Determine the (x, y) coordinate at the center of the cell enclosing the given text.  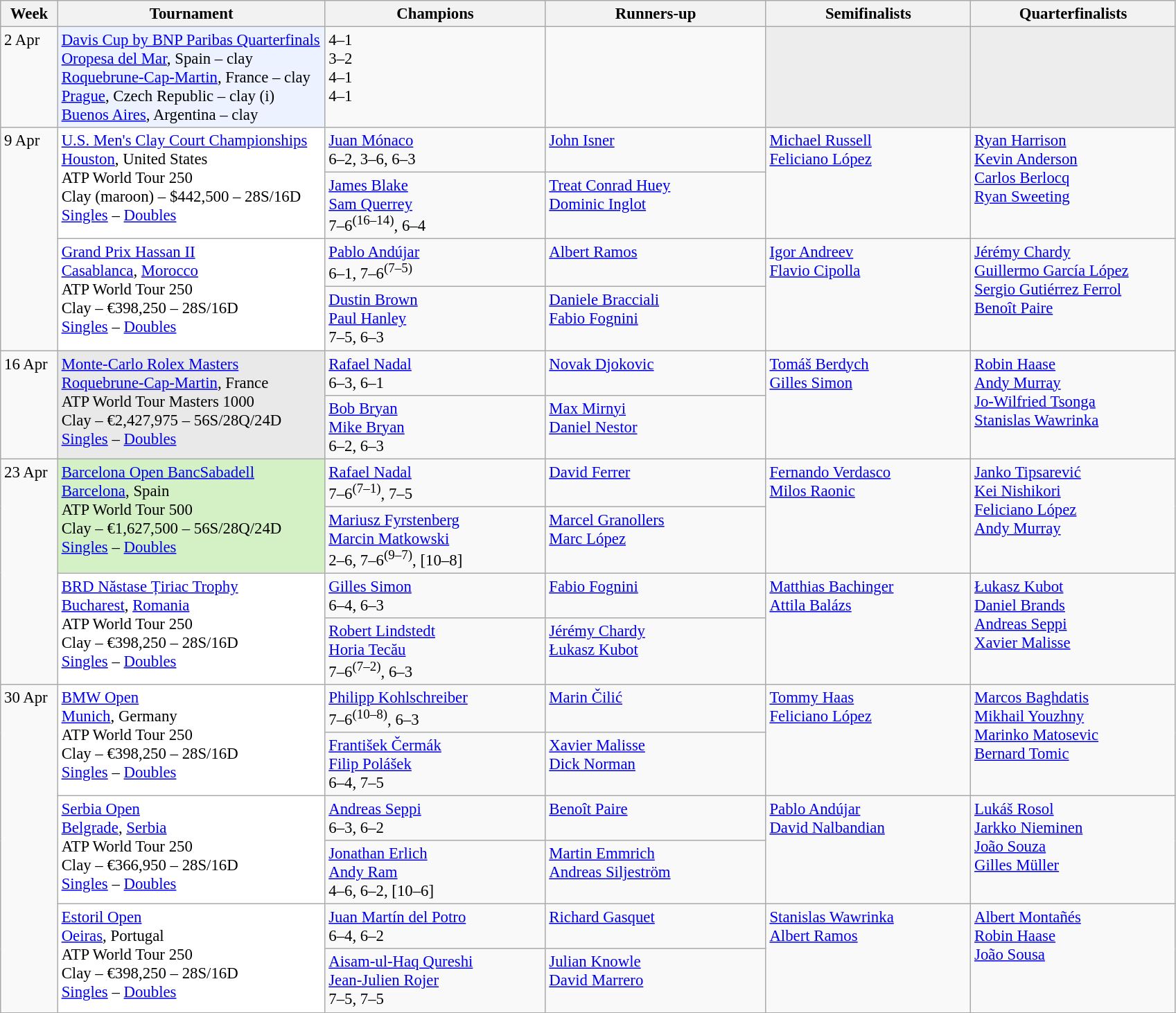
BRD Năstase Țiriac Trophy Bucharest, RomaniaATP World Tour 250Clay – €398,250 – 28S/16DSingles – Doubles (191, 629)
Janko Tipsarević Kei Nishikori Feliciano López Andy Murray (1073, 516)
16 Apr (29, 405)
Robin Haase Andy Murray Jo-Wilfried Tsonga Stanislas Wawrinka (1073, 405)
Grand Prix Hassan II Casablanca, MoroccoATP World Tour 250Clay – €398,250 – 28S/16DSingles – Doubles (191, 295)
John Isner (656, 150)
František Čermák Filip Polášek6–4, 7–5 (435, 764)
Juan Martín del Potro6–4, 6–2 (435, 927)
Lukáš Rosol Jarkko Nieminen João Souza Gilles Müller (1073, 850)
23 Apr (29, 572)
U.S. Men's Clay Court Championships Houston, United StatesATP World Tour 250Clay (maroon) – $442,500 – 28S/16DSingles – Doubles (191, 183)
9 Apr (29, 239)
Juan Mónaco6–2, 3–6, 6–3 (435, 150)
Jérémy Chardy Łukasz Kubot (656, 651)
4–1 3–2 4–1 4–1 (435, 78)
Marin Čilić (656, 708)
Tommy Haas Feliciano López (868, 740)
Aisam-ul-Haq Qureshi Jean-Julien Rojer7–5, 7–5 (435, 981)
Łukasz Kubot Daniel Brands Andreas Seppi Xavier Malisse (1073, 629)
Runners-up (656, 14)
Estoril Open Oeiras, PortugalATP World Tour 250Clay – €398,250 – 28S/16DSingles – Doubles (191, 958)
Stanislas Wawrinka Albert Ramos (868, 958)
Julian Knowle David Marrero (656, 981)
Rafael Nadal7–6(7–1), 7–5 (435, 482)
Jonathan Erlich Andy Ram 4–6, 6–2, [10–6] (435, 872)
Rafael Nadal6–3, 6–1 (435, 373)
Philipp Kohlschreiber7–6(10–8), 6–3 (435, 708)
Fernando Verdasco Milos Raonic (868, 516)
Quarterfinalists (1073, 14)
Andreas Seppi6–3, 6–2 (435, 819)
James Blake Sam Querrey7–6(16–14), 6–4 (435, 206)
Daniele Bracciali Fabio Fognini (656, 319)
Dustin Brown Paul Hanley7–5, 6–3 (435, 319)
Fabio Fognini (656, 596)
Jérémy Chardy Guillermo García López Sergio Gutiérrez Ferrol Benoît Paire (1073, 295)
2 Apr (29, 78)
Tournament (191, 14)
Pablo Andújar6–1, 7–6(7–5) (435, 263)
Monte-Carlo Rolex Masters Roquebrune-Cap-Martin, FranceATP World Tour Masters 1000Clay – €2,427,975 – 56S/28Q/24DSingles – Doubles (191, 405)
Albert Montañés Robin Haase João Sousa (1073, 958)
Champions (435, 14)
Gilles Simon6–4, 6–3 (435, 596)
Martin Emmrich Andreas Siljeström (656, 872)
Bob Bryan Mike Bryan6–2, 6–3 (435, 427)
Novak Djokovic (656, 373)
Richard Gasquet (656, 927)
Albert Ramos (656, 263)
David Ferrer (656, 482)
Barcelona Open BancSabadell Barcelona, SpainATP World Tour 500Clay – €1,627,500 – 56S/28Q/24DSingles – Doubles (191, 516)
Week (29, 14)
Robert Lindstedt Horia Tecău7–6(7–2), 6–3 (435, 651)
30 Apr (29, 848)
Treat Conrad Huey Dominic Inglot (656, 206)
Serbia Open Belgrade, SerbiaATP World Tour 250Clay – €366,950 – 28S/16DSingles – Doubles (191, 850)
Semifinalists (868, 14)
Marcos Baghdatis Mikhail Youzhny Marinko Matosevic Bernard Tomic (1073, 740)
Mariusz Fyrstenberg Marcin Matkowski2–6, 7–6(9–7), [10–8] (435, 540)
Xavier Malisse Dick Norman (656, 764)
Matthias Bachinger Attila Balázs (868, 629)
Ryan Harrison Kevin Anderson Carlos Berlocq Ryan Sweeting (1073, 183)
Pablo Andújar David Nalbandian (868, 850)
Benoît Paire (656, 819)
Tomáš Berdych Gilles Simon (868, 405)
Michael Russell Feliciano López (868, 183)
Max Mirnyi Daniel Nestor (656, 427)
BMW Open Munich, GermanyATP World Tour 250Clay – €398,250 – 28S/16DSingles – Doubles (191, 740)
Igor Andreev Flavio Cipolla (868, 295)
Marcel Granollers Marc López (656, 540)
